Scan for the cell matching the given text and deliver its (x, y) coordinate at center. 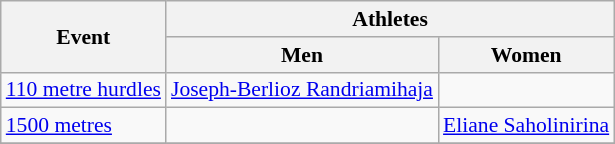
Men (302, 55)
Athletes (390, 19)
1500 metres (84, 126)
Eliane Saholinirina (526, 126)
Joseph-Berlioz Randriamihaja (302, 90)
110 metre hurdles (84, 90)
Event (84, 36)
Women (526, 55)
